Provide the [x, y] coordinate of the cell's center where the given text is located.  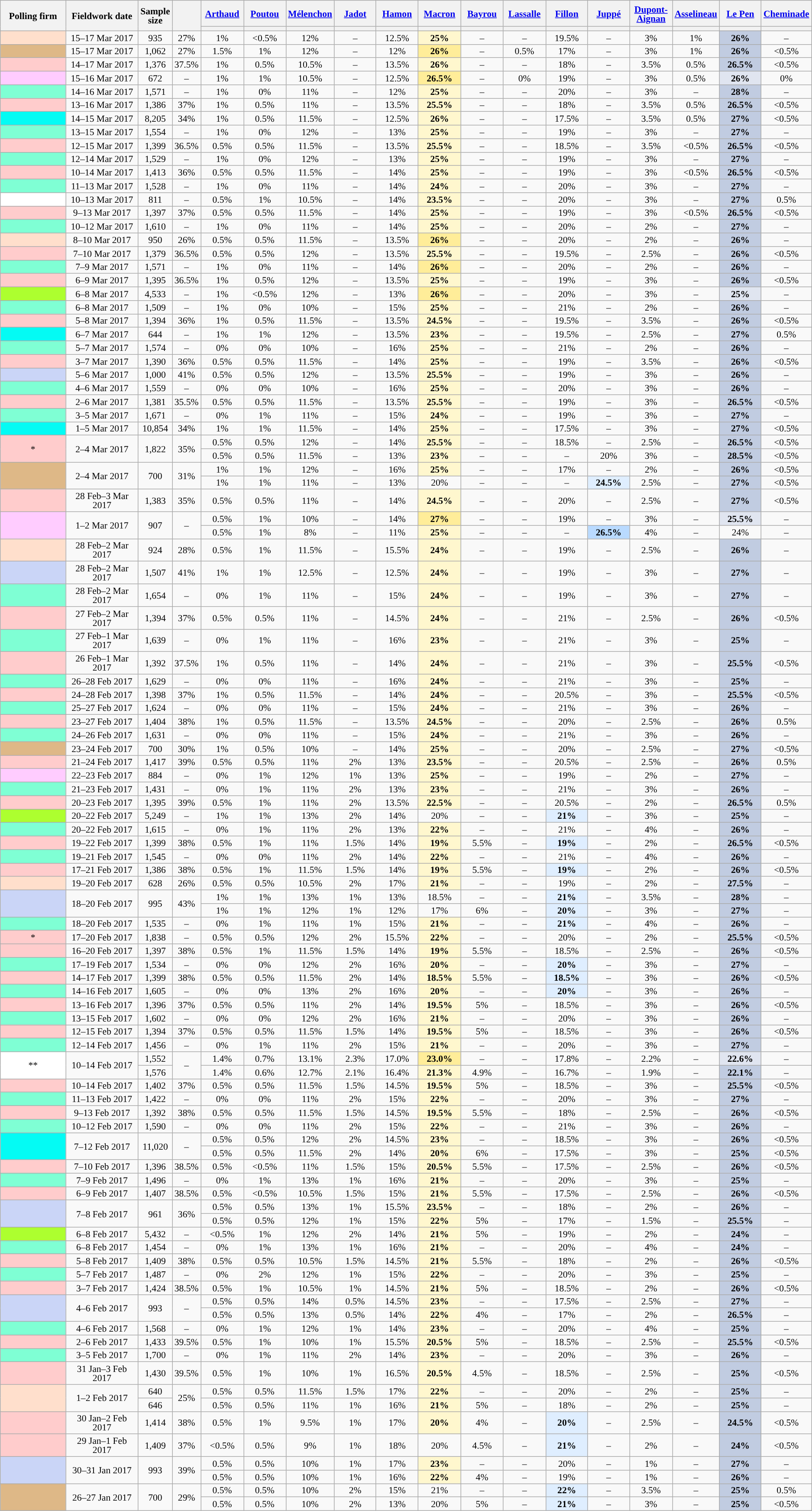
29% [187, 1497]
672 [155, 78]
3–7 Feb 2017 [102, 1287]
25–27 Feb 2017 [102, 708]
14–17 Feb 2017 [102, 977]
4–6 Mar 2017 [102, 388]
1.9% [651, 1072]
30–31 Jan 2017 [102, 1470]
1,574 [155, 347]
43% [187, 904]
10,854 [155, 429]
7–9 Feb 2017 [102, 1180]
1,381 [155, 402]
1,062 [155, 51]
1,404 [155, 722]
1,554 [155, 132]
1,390 [155, 361]
1,552 [155, 1059]
1,654 [155, 595]
Lassalle [524, 13]
1,414 [155, 1423]
811 [155, 199]
Dupont-Aignan [651, 13]
1,671 [155, 415]
950 [155, 240]
Bayrou [482, 13]
16.4% [397, 1072]
12.7% [310, 1072]
27.5% [741, 884]
13–16 Mar 2017 [102, 105]
1,383 [155, 501]
20–23 Feb 2017 [102, 802]
21–23 Feb 2017 [102, 789]
1,433 [155, 1342]
935 [155, 37]
17–21 Feb 2017 [102, 870]
22.1% [741, 1072]
23–27 Feb 2017 [102, 722]
31% [187, 476]
12–14 Mar 2017 [102, 159]
1,639 [155, 640]
** [33, 1065]
Polling firm [33, 16]
1,487 [155, 1274]
17.0% [397, 1059]
1,605 [155, 991]
5,249 [155, 816]
11,020 [155, 1146]
1,559 [155, 388]
884 [155, 775]
Fillon [566, 13]
2–6 Feb 2017 [102, 1342]
17–19 Feb 2017 [102, 964]
7–10 Feb 2017 [102, 1166]
1,431 [155, 789]
24–26 Feb 2017 [102, 735]
22.6% [741, 1059]
1,624 [155, 708]
14–15 Mar 2017 [102, 119]
13–16 Feb 2017 [102, 1005]
7–10 Mar 2017 [102, 253]
17.8% [566, 1059]
9% [310, 1446]
10–14 Mar 2017 [102, 172]
8% [310, 532]
6–9 Feb 2017 [102, 1193]
Arthaud [223, 13]
1,398 [155, 695]
1,576 [155, 1072]
22.5% [440, 802]
1,379 [155, 253]
1,529 [155, 159]
1,590 [155, 1126]
13–15 Mar 2017 [102, 132]
9.5% [310, 1423]
644 [155, 334]
13–15 Feb 2017 [102, 1018]
1,422 [155, 1099]
28.5% [741, 456]
907 [155, 525]
5,432 [155, 1234]
14–16 Mar 2017 [102, 92]
15–16 Mar 2017 [102, 78]
9–13 Mar 2017 [102, 213]
2.2% [651, 1059]
1,424 [155, 1287]
995 [155, 904]
35.5% [187, 402]
5–8 Feb 2017 [102, 1261]
1,631 [155, 735]
3–5 Mar 2017 [102, 415]
Mélenchon [310, 13]
3–7 Mar 2017 [102, 361]
26 Feb–1 Mar 2017 [102, 663]
1,602 [155, 1018]
1,402 [155, 1086]
1,838 [155, 937]
21.3% [440, 1072]
1–5 Mar 2017 [102, 429]
0.7% [265, 1059]
1,413 [155, 172]
Hamon [397, 13]
1,417 [155, 762]
924 [155, 550]
4.9% [482, 1072]
1–2 Mar 2017 [102, 525]
Juppé [609, 13]
Poutou [265, 13]
11–13 Mar 2017 [102, 186]
Fieldwork date [102, 16]
6–7 Mar 2017 [102, 334]
6–9 Mar 2017 [102, 281]
1,534 [155, 964]
16–20 Feb 2017 [102, 950]
23–24 Feb 2017 [102, 749]
12–15 Feb 2017 [102, 1032]
4,533 [155, 294]
2.1% [355, 1072]
11–13 Feb 2017 [102, 1099]
8–10 Mar 2017 [102, 240]
1,545 [155, 856]
5–8 Mar 2017 [102, 321]
16.5% [397, 1373]
5–7 Mar 2017 [102, 347]
27 Feb–1 Mar 2017 [102, 640]
14–16 Feb 2017 [102, 991]
7–12 Feb 2017 [102, 1146]
8,205 [155, 119]
640 [155, 1391]
1,454 [155, 1248]
1,535 [155, 924]
1,507 [155, 573]
961 [155, 1214]
30% [187, 749]
13.1% [310, 1059]
3–5 Feb 2017 [102, 1355]
Le Pen [741, 13]
628 [155, 884]
Jadot [355, 13]
31 Jan–3 Feb 2017 [102, 1373]
22–23 Feb 2017 [102, 775]
5–6 Mar 2017 [102, 374]
19–21 Feb 2017 [102, 856]
12–14 Feb 2017 [102, 1045]
Macron [440, 13]
1,509 [155, 308]
1,700 [155, 1355]
23.0% [440, 1059]
7–9 Mar 2017 [102, 267]
19–22 Feb 2017 [102, 843]
21–24 Feb 2017 [102, 762]
10–12 Mar 2017 [102, 226]
14–17 Mar 2017 [102, 65]
12–15 Mar 2017 [102, 146]
27 Feb–2 Mar 2017 [102, 618]
Cheminade [786, 13]
30 Jan–2 Feb 2017 [102, 1423]
26–28 Feb 2017 [102, 681]
1,528 [155, 186]
1,496 [155, 1180]
10–12 Feb 2017 [102, 1126]
1,568 [155, 1328]
2–6 Mar 2017 [102, 402]
1,610 [155, 226]
9–13 Feb 2017 [102, 1112]
26–27 Jan 2017 [102, 1497]
1,376 [155, 65]
0.6% [265, 1072]
1,000 [155, 374]
29 Jan–1 Feb 2017 [102, 1446]
1,456 [155, 1045]
17–20 Feb 2017 [102, 937]
Samplesize [155, 16]
Asselineau [696, 13]
646 [155, 1404]
1,822 [155, 449]
19–20 Feb 2017 [102, 884]
1–2 Feb 2017 [102, 1398]
1,407 [155, 1193]
24–28 Feb 2017 [102, 695]
2.3% [355, 1059]
5–7 Feb 2017 [102, 1274]
1,615 [155, 829]
1,430 [155, 1373]
10–13 Mar 2017 [102, 199]
28 Feb–3 Mar 2017 [102, 501]
16.7% [566, 1072]
1,629 [155, 681]
7–8 Feb 2017 [102, 1214]
